Return [x, y] of the center of cell containing provided text 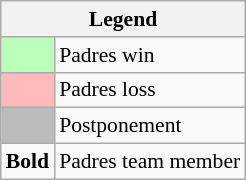
Padres team member [150, 162]
Padres loss [150, 90]
Postponement [150, 126]
Legend [123, 19]
Bold [28, 162]
Padres win [150, 55]
